Locate the cell with the specified text and output its (x, y) center coordinate. 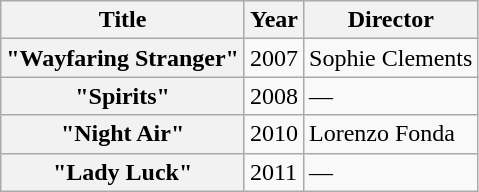
Title (123, 20)
"Lady Luck" (123, 172)
"Spirits" (123, 96)
"Wayfaring Stranger" (123, 58)
Year (274, 20)
2011 (274, 172)
Sophie Clements (391, 58)
2010 (274, 134)
"Night Air" (123, 134)
2007 (274, 58)
2008 (274, 96)
Director (391, 20)
Lorenzo Fonda (391, 134)
